Capture the cell that displays the provided text and extract its (x, y) central coordinate. 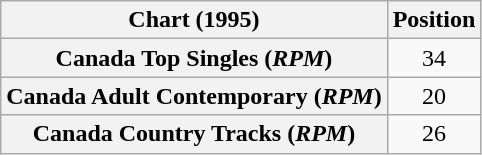
34 (434, 58)
26 (434, 134)
Chart (1995) (194, 20)
Position (434, 20)
Canada Country Tracks (RPM) (194, 134)
Canada Top Singles (RPM) (194, 58)
Canada Adult Contemporary (RPM) (194, 96)
20 (434, 96)
